For the text-containing cell, return its midpoint in [X, Y] coordinate format. 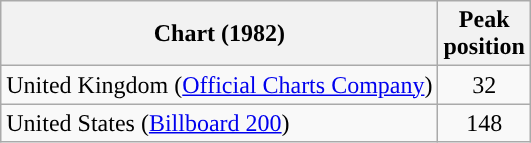
32 [484, 85]
Peakposition [484, 34]
Chart (1982) [220, 34]
148 [484, 123]
United States (Billboard 200) [220, 123]
United Kingdom (Official Charts Company) [220, 85]
